Detect which cell encompasses the target text, then output its (X, Y) center coordinate. 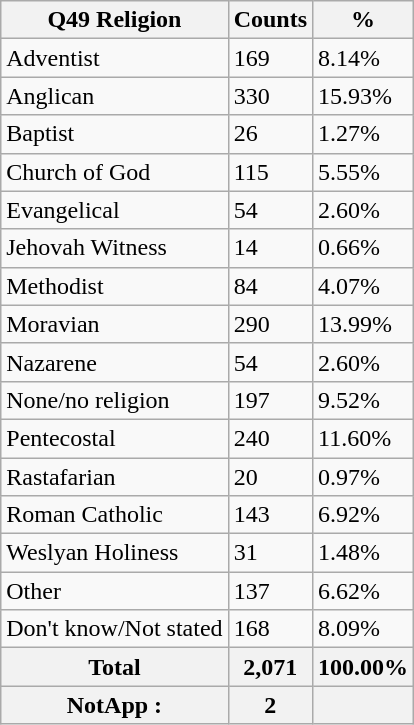
Q49 Religion (114, 20)
% (364, 20)
6.62% (364, 591)
Nazarene (114, 362)
Counts (270, 20)
4.07% (364, 286)
115 (270, 172)
Adventist (114, 58)
169 (270, 58)
290 (270, 324)
9.52% (364, 400)
0.66% (364, 248)
Moravian (114, 324)
6.92% (364, 515)
Pentecostal (114, 438)
20 (270, 477)
11.60% (364, 438)
168 (270, 629)
330 (270, 96)
Church of God (114, 172)
8.09% (364, 629)
Jehovah Witness (114, 248)
Weslyan Holiness (114, 553)
240 (270, 438)
5.55% (364, 172)
2 (270, 705)
84 (270, 286)
143 (270, 515)
Evangelical (114, 210)
Methodist (114, 286)
100.00% (364, 667)
0.97% (364, 477)
Total (114, 667)
Other (114, 591)
Anglican (114, 96)
NotApp : (114, 705)
1.48% (364, 553)
13.99% (364, 324)
Baptist (114, 134)
2,071 (270, 667)
15.93% (364, 96)
26 (270, 134)
137 (270, 591)
Don't know/Not stated (114, 629)
8.14% (364, 58)
Roman Catholic (114, 515)
14 (270, 248)
1.27% (364, 134)
None/no religion (114, 400)
197 (270, 400)
31 (270, 553)
Rastafarian (114, 477)
